Identify which cell holds the provided text, then report its [X, Y] central coordinate. 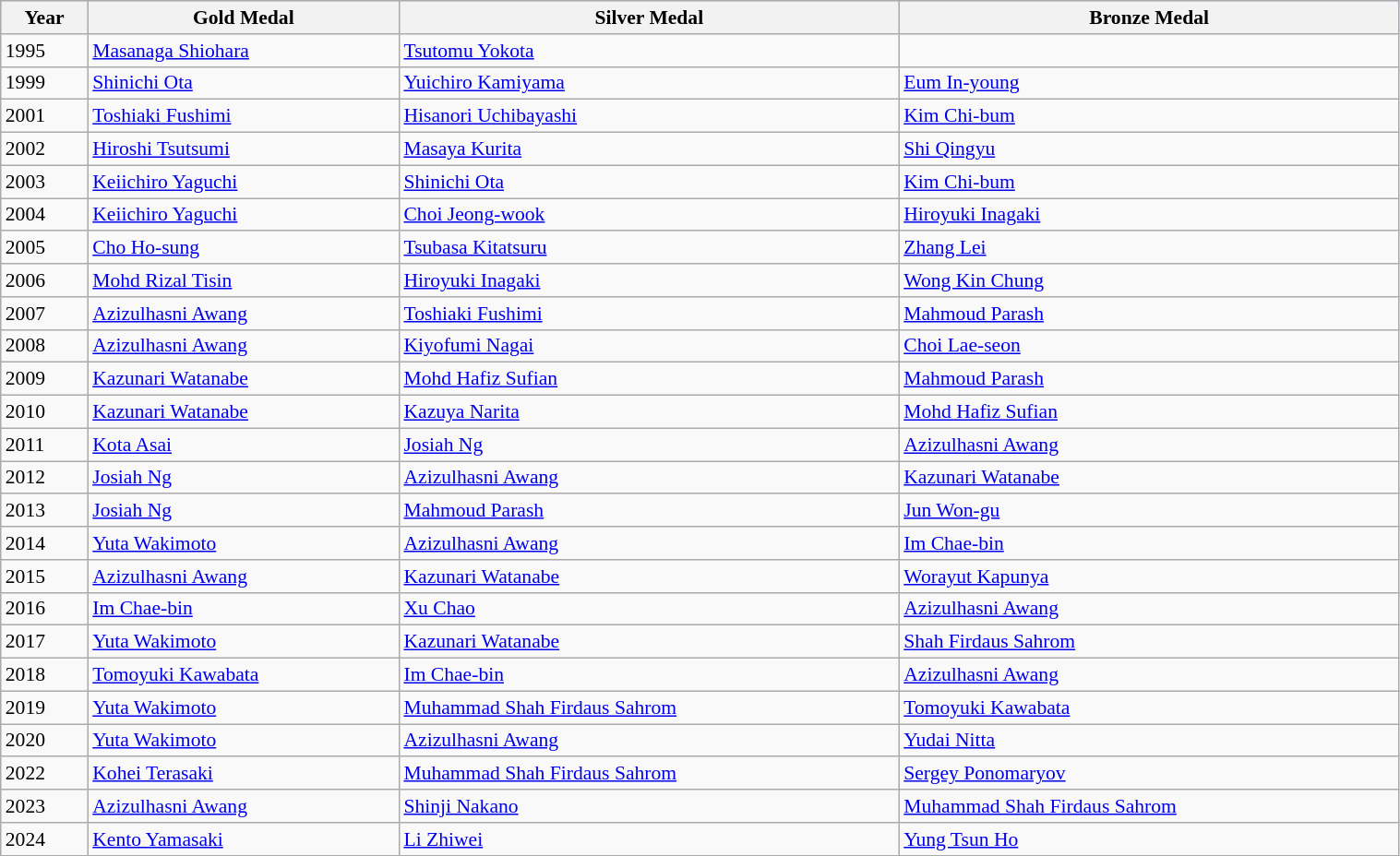
Gold Medal [244, 18]
2016 [44, 609]
Wong Kin Chung [1149, 280]
Jun Won-gu [1149, 511]
2001 [44, 116]
2005 [44, 248]
1999 [44, 83]
Masanaga Shiohara [244, 51]
Worayut Kapunya [1149, 577]
2024 [44, 839]
Shah Firdaus Sahrom [1149, 642]
2009 [44, 379]
2023 [44, 806]
2014 [44, 543]
2012 [44, 478]
Masaya Kurita [649, 149]
Li Zhiwei [649, 839]
2007 [44, 314]
Kazuya Narita [649, 412]
Kiyofumi Nagai [649, 346]
1995 [44, 51]
2008 [44, 346]
Cho Ho-sung [244, 248]
2015 [44, 577]
Mohd Rizal Tisin [244, 280]
Kento Yamasaki [244, 839]
2011 [44, 445]
Shinji Nakano [649, 806]
2020 [44, 741]
Hiroshi Tsutsumi [244, 149]
2006 [44, 280]
Sergey Ponomaryov [1149, 774]
Tsutomu Yokota [649, 51]
Yudai Nitta [1149, 741]
Silver Medal [649, 18]
2003 [44, 182]
2018 [44, 675]
2017 [44, 642]
Zhang Lei [1149, 248]
Yuichiro Kamiyama [649, 83]
Hisanori Uchibayashi [649, 116]
Kota Asai [244, 445]
Choi Lae-seon [1149, 346]
Xu Chao [649, 609]
Bronze Medal [1149, 18]
Tsubasa Kitatsuru [649, 248]
Shi Qingyu [1149, 149]
2013 [44, 511]
Choi Jeong-wook [649, 215]
Eum In-young [1149, 83]
Kohei Terasaki [244, 774]
2022 [44, 774]
2004 [44, 215]
2010 [44, 412]
2019 [44, 707]
Yung Tsun Ho [1149, 839]
Year [44, 18]
2002 [44, 149]
